From the cell containing the given text, extract its center point as [X, Y] coordinate. 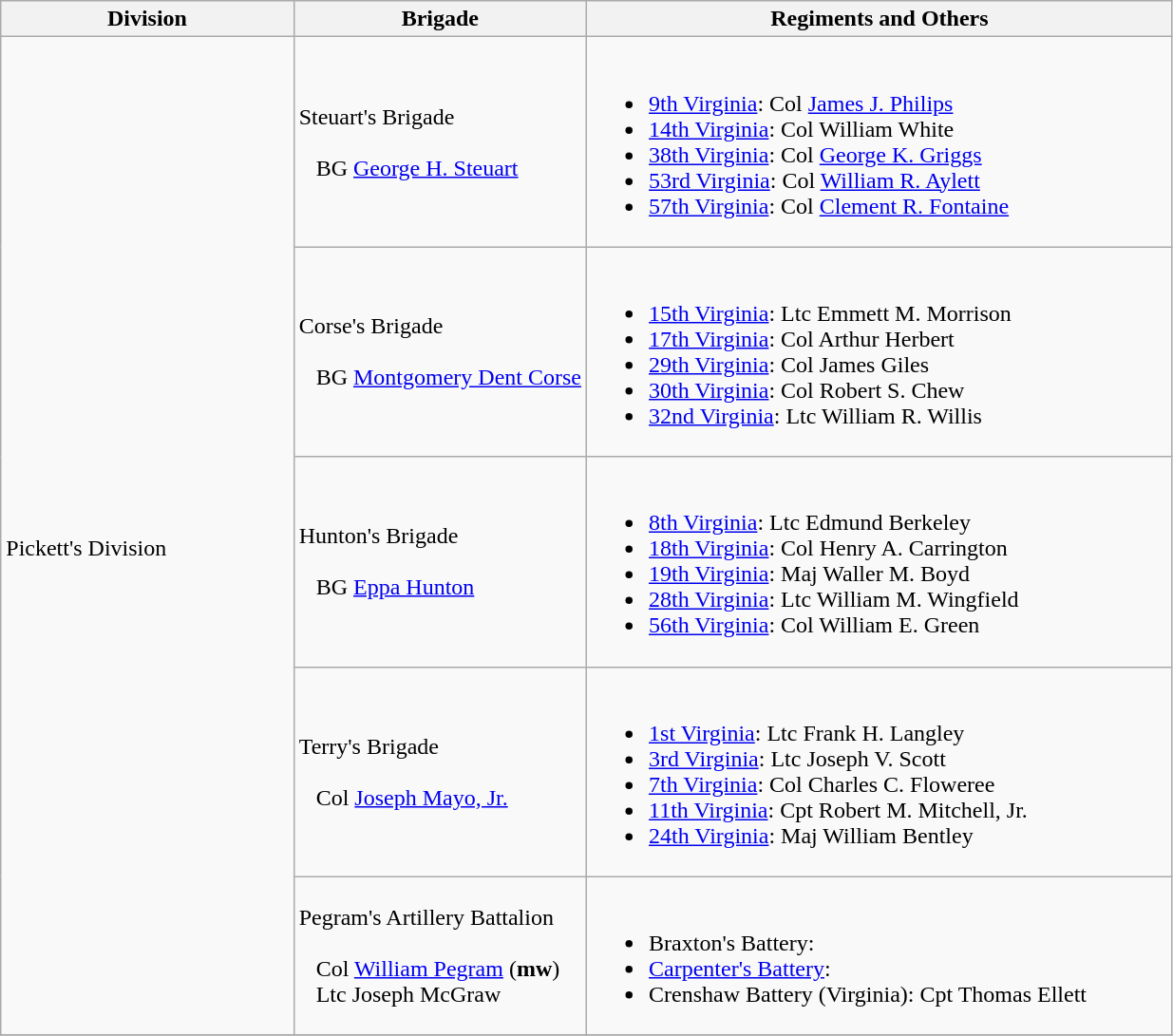
Braxton's Battery:Carpenter's Battery:Crenshaw Battery (Virginia): Cpt Thomas Ellett [880, 955]
Hunton's Brigade BG Eppa Hunton [440, 562]
Steuart's Brigade BG George H. Steuart [440, 142]
Division [147, 19]
Pickett's Division [147, 536]
Pegram's Artillery Battalion Col William Pegram (mw) Ltc Joseph McGraw [440, 955]
Corse's Brigade BG Montgomery Dent Corse [440, 351]
Regiments and Others [880, 19]
Brigade [440, 19]
Terry's Brigade Col Joseph Mayo, Jr. [440, 771]
